Scan for the cell matching the given text and deliver its (X, Y) coordinate at center. 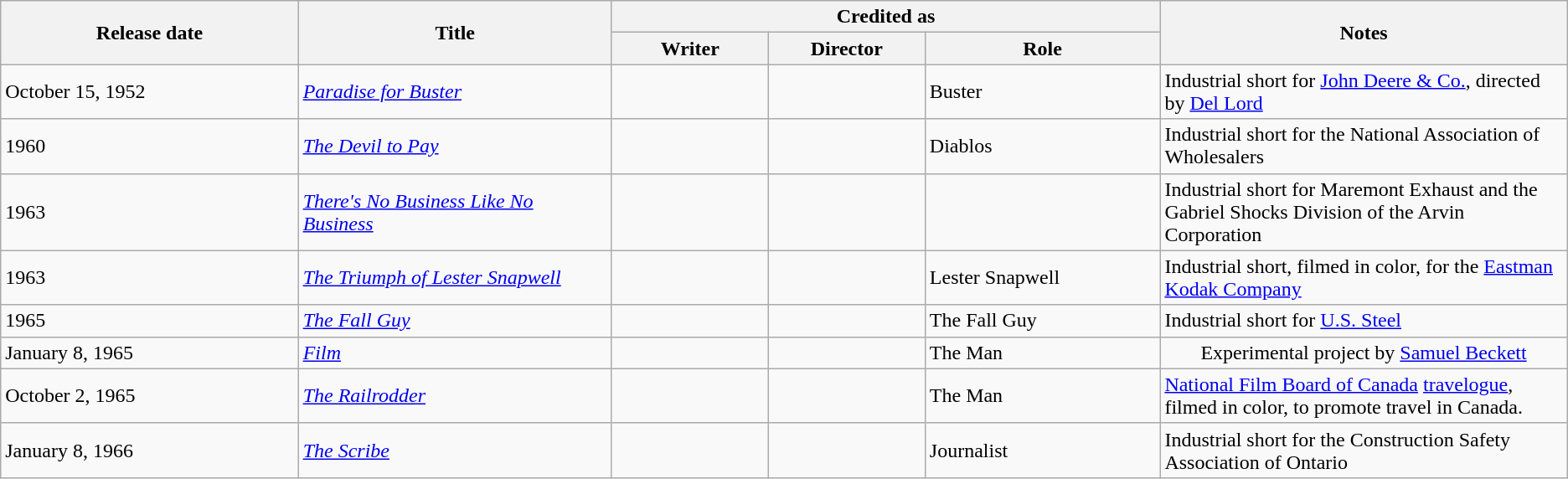
January 8, 1965 (149, 353)
Director (846, 49)
Experimental project by Samuel Beckett (1364, 353)
Writer (690, 49)
Credited as (886, 17)
Paradise for Buster (455, 92)
Lester Snapwell (1042, 278)
There's No Business Like No Business (455, 212)
Industrial short, filmed in color, for the Eastman Kodak Company (1364, 278)
Film (455, 353)
Journalist (1042, 451)
National Film Board of Canada travelogue, filmed in color, to promote travel in Canada. (1364, 395)
Role (1042, 49)
1960 (149, 146)
January 8, 1966 (149, 451)
Title (455, 33)
Industrial short for the National Association of Wholesalers (1364, 146)
The Scribe (455, 451)
October 2, 1965 (149, 395)
The Devil to Pay (455, 146)
Industrial short for U.S. Steel (1364, 321)
Buster (1042, 92)
1965 (149, 321)
The Triumph of Lester Snapwell (455, 278)
The Railrodder (455, 395)
Industrial short for John Deere & Co., directed by Del Lord (1364, 92)
Release date (149, 33)
Industrial short for Maremont Exhaust and the Gabriel Shocks Division of the Arvin Corporation (1364, 212)
October 15, 1952 (149, 92)
Diablos (1042, 146)
Notes (1364, 33)
Industrial short for the Construction Safety Association of Ontario (1364, 451)
